Pinpoint the cell where the given text exists, returning its [x, y] midpoint coordinate. 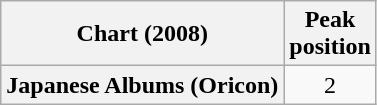
Chart (2008) [142, 34]
2 [330, 85]
Peakposition [330, 34]
Japanese Albums (Oricon) [142, 85]
